Find where the given text appears and provide that cell's center as [X, Y] coordinate. 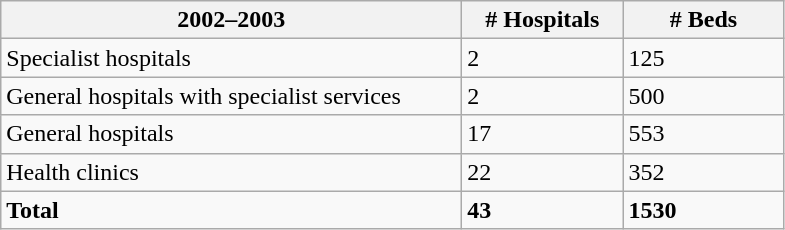
1530 [704, 210]
General hospitals [232, 134]
Total [232, 210]
500 [704, 96]
General hospitals with specialist services [232, 96]
# Beds [704, 20]
# Hospitals [542, 20]
352 [704, 172]
Specialist hospitals [232, 58]
2002–2003 [232, 20]
43 [542, 210]
22 [542, 172]
125 [704, 58]
553 [704, 134]
17 [542, 134]
Health clinics [232, 172]
